Determine the [X, Y] coordinate at the center of the cell enclosing the given text.  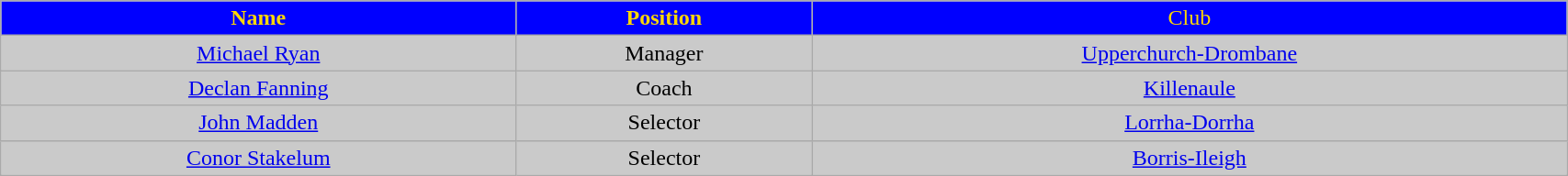
Lorrha-Dorrha [1190, 123]
Manager [664, 53]
John Madden [259, 123]
Name [259, 18]
Borris-Ileigh [1190, 158]
Coach [664, 88]
Upperchurch-Drombane [1190, 53]
Position [664, 18]
Declan Fanning [259, 88]
Killenaule [1190, 88]
Michael Ryan [259, 53]
Club [1190, 18]
Conor Stakelum [259, 158]
